Capture the cell that displays the provided text and extract its [x, y] central coordinate. 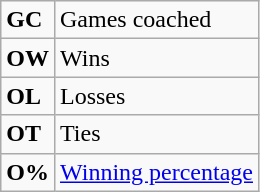
GC [28, 20]
OW [28, 58]
Ties [156, 134]
Losses [156, 96]
Games coached [156, 20]
Winning percentage [156, 172]
Wins [156, 58]
OT [28, 134]
O% [28, 172]
OL [28, 96]
